From the cell containing the given text, extract its center point as [X, Y] coordinate. 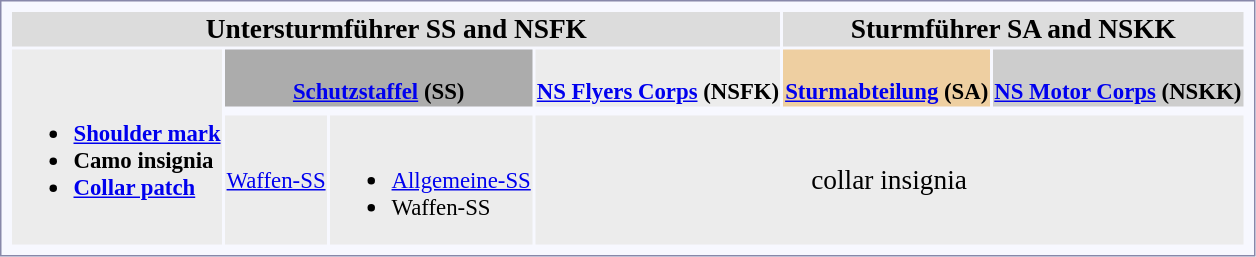
NS Motor Corps (NSKK) [1118, 78]
Waffen-SS [276, 181]
Untersturmführer SS and NSFK [396, 29]
collar insignia [889, 181]
Sturmführer SA and NSKK [1014, 29]
Shoulder markCamo insigniaCollar patch [117, 148]
NS Flyers Corps (NSFK) [658, 78]
Sturmabteilung (SA) [887, 78]
Allgemeine-SSWaffen-SS [431, 181]
Schutzstaffel (SS) [378, 78]
